Pinpoint the cell where the given text exists, returning its (X, Y) midpoint coordinate. 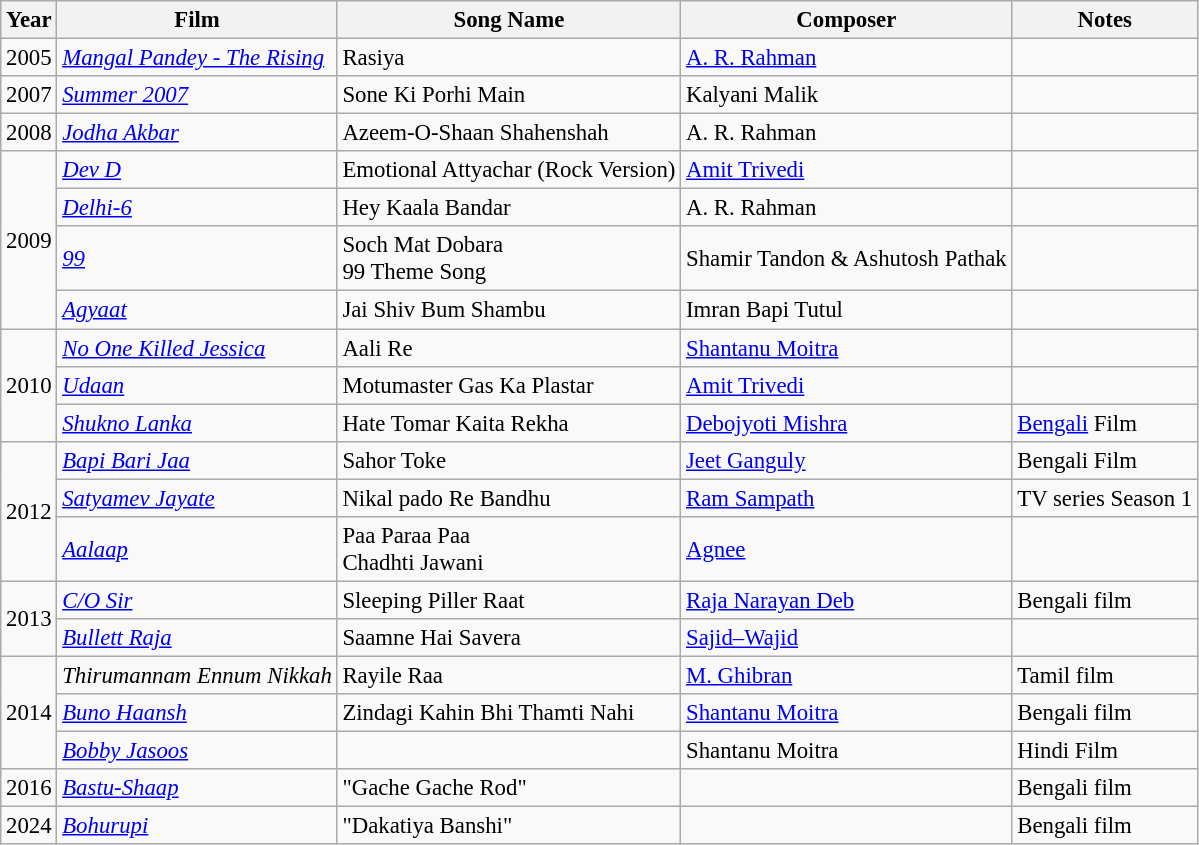
Shukno Lanka (197, 423)
Azeem-O-Shaan Shahenshah (509, 133)
2005 (29, 58)
Hate Tomar Kaita Rekha (509, 423)
Debojyoti Mishra (846, 423)
Bastu-Shaap (197, 788)
Bapi Bari Jaa (197, 460)
Agyaat (197, 310)
Satyamev Jayate (197, 498)
Jodha Akbar (197, 133)
Thirumannam Ennum Nikkah (197, 675)
"Dakatiya Banshi" (509, 826)
Notes (1104, 20)
Jai Shiv Bum Shambu (509, 310)
Hindi Film (1104, 751)
Rasiya (509, 58)
99 (197, 258)
2010 (29, 386)
Imran Bapi Tutul (846, 310)
Delhi-6 (197, 208)
2007 (29, 95)
Aali Re (509, 348)
Buno Haansh (197, 713)
Aalaap (197, 550)
Tamil film (1104, 675)
Summer 2007 (197, 95)
M. Ghibran (846, 675)
Shamir Tandon & Ashutosh Pathak (846, 258)
Rayile Raa (509, 675)
2014 (29, 712)
Mangal Pandey - The Rising (197, 58)
Soch Mat Dobara99 Theme Song (509, 258)
Sleeping Piller Raat (509, 600)
2024 (29, 826)
Bohurupi (197, 826)
Raja Narayan Deb (846, 600)
C/O Sir (197, 600)
Zindagi Kahin Bhi Thamti Nahi (509, 713)
2016 (29, 788)
Bullett Raja (197, 638)
No One Killed Jessica (197, 348)
2009 (29, 240)
Sajid–Wajid (846, 638)
Dev D (197, 170)
Kalyani Malik (846, 95)
Year (29, 20)
2013 (29, 618)
Agnee (846, 550)
Jeet Ganguly (846, 460)
Nikal pado Re Bandhu (509, 498)
Saamne Hai Savera (509, 638)
Bobby Jasoos (197, 751)
Paa Paraa PaaChadhti Jawani (509, 550)
TV series Season 1 (1104, 498)
Sone Ki Porhi Main (509, 95)
2012 (29, 511)
2008 (29, 133)
Ram Sampath (846, 498)
Hey Kaala Bandar (509, 208)
"Gache Gache Rod" (509, 788)
Song Name (509, 20)
Udaan (197, 385)
Emotional Attyachar (Rock Version) (509, 170)
Film (197, 20)
Motumaster Gas Ka Plastar (509, 385)
Composer (846, 20)
Sahor Toke (509, 460)
